Search for the cell housing the specified text and yield its (x, y) center coordinate. 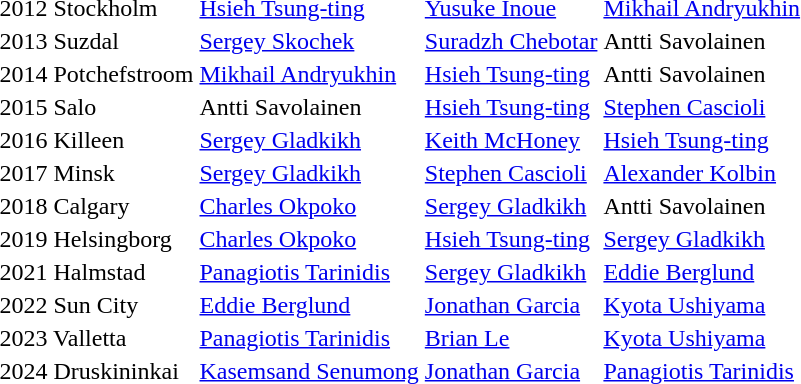
Jonathan Garcia (511, 305)
Sergey Skochek (309, 41)
Suradzh Chebotar (511, 41)
Antti Savolainen (309, 107)
Keith McHoney (511, 140)
Mikhail Andryukhin (309, 74)
Eddie Berglund (309, 305)
Stephen Cascioli (511, 173)
Brian Le (511, 338)
